Detect which cell encompasses the target text, then output its [X, Y] center coordinate. 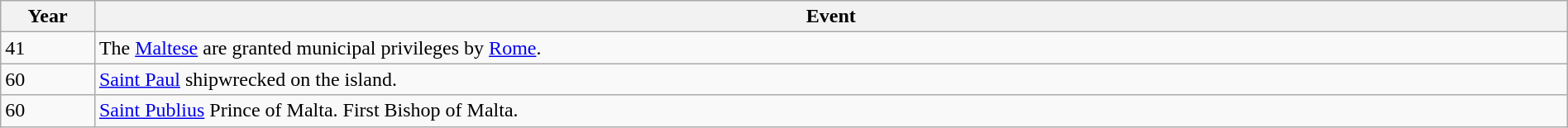
41 [48, 48]
Year [48, 17]
Saint Paul shipwrecked on the island. [830, 79]
Event [830, 17]
Saint Publius Prince of Malta. First Bishop of Malta. [830, 111]
The Maltese are granted municipal privileges by Rome. [830, 48]
